Detect which cell encompasses the target text, then output its [x, y] center coordinate. 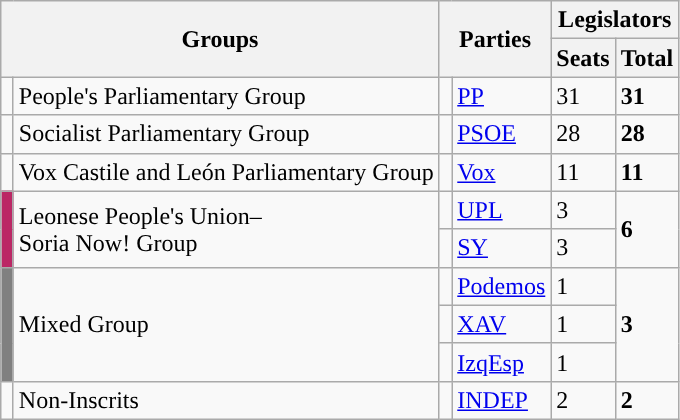
Total [647, 58]
PSOE [502, 134]
Non-Inscrits [226, 400]
UPL [502, 210]
Legislators [615, 20]
Groups [220, 39]
Mixed Group [226, 324]
Parties [495, 39]
PP [502, 96]
Vox Castile and León Parliamentary Group [226, 172]
Podemos [502, 286]
INDEP [502, 400]
People's Parliamentary Group [226, 96]
Socialist Parliamentary Group [226, 134]
Seats [583, 58]
IzqEsp [502, 362]
Leonese People's Union–Soria Now! Group [226, 229]
6 [647, 229]
XAV [502, 324]
Vox [502, 172]
SY [502, 248]
